Provide the [X, Y] coordinate of the cell's center where the given text is located.  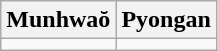
Pyongan [166, 20]
Munhwaŏ [58, 20]
